Locate the cell with the specified text and output its (X, Y) center coordinate. 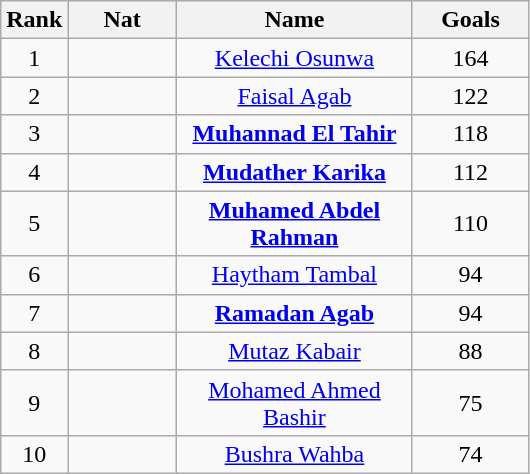
75 (470, 402)
Nat (122, 20)
74 (470, 454)
Goals (470, 20)
Ramadan Agab (294, 313)
Muhannad El Tahir (294, 134)
7 (34, 313)
Name (294, 20)
118 (470, 134)
5 (34, 224)
1 (34, 58)
Muhamed Abdel Rahman (294, 224)
112 (470, 172)
6 (34, 275)
3 (34, 134)
Rank (34, 20)
9 (34, 402)
122 (470, 96)
110 (470, 224)
4 (34, 172)
Bushra Wahba (294, 454)
2 (34, 96)
8 (34, 351)
Mudather Karika (294, 172)
164 (470, 58)
Faisal Agab (294, 96)
10 (34, 454)
Mutaz Kabair (294, 351)
Haytham Tambal (294, 275)
88 (470, 351)
Mohamed Ahmed Bashir (294, 402)
Kelechi Osunwa (294, 58)
